From the cell containing the given text, extract its center point as (x, y) coordinate. 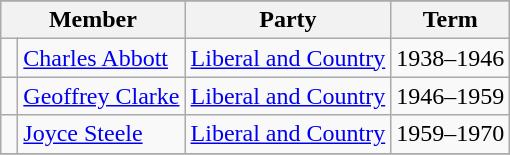
Joyce Steele (102, 134)
Party (288, 20)
Member (93, 20)
1959–1970 (450, 134)
Geoffrey Clarke (102, 96)
1938–1946 (450, 58)
Charles Abbott (102, 58)
1946–1959 (450, 96)
Term (450, 20)
